Scan for the cell matching the given text and deliver its [x, y] coordinate at center. 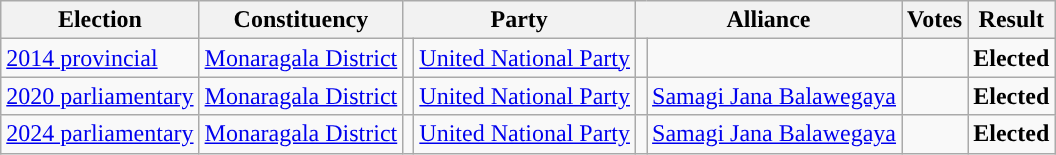
Party [520, 20]
Constituency [301, 20]
Votes [935, 20]
Result [1012, 20]
Election [100, 20]
2020 parliamentary [100, 96]
2014 provincial [100, 58]
2024 parliamentary [100, 134]
Alliance [769, 20]
